Extract the (x, y) coordinate from the center of the cell holding the provided text.  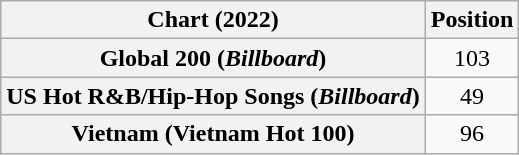
103 (472, 58)
Global 200 (Billboard) (213, 58)
US Hot R&B/Hip-Hop Songs (Billboard) (213, 96)
Chart (2022) (213, 20)
Vietnam (Vietnam Hot 100) (213, 134)
96 (472, 134)
Position (472, 20)
49 (472, 96)
